Provide the [X, Y] coordinate of the cell's center where the given text is located.  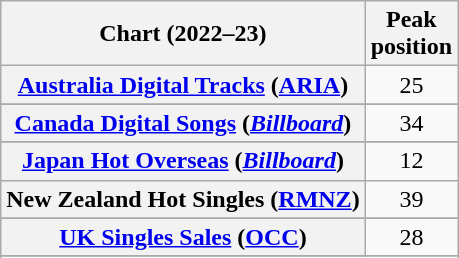
Peakposition [411, 34]
Japan Hot Overseas (Billboard) [183, 161]
12 [411, 161]
34 [411, 123]
New Zealand Hot Singles (RMNZ) [183, 199]
25 [411, 85]
Canada Digital Songs (Billboard) [183, 123]
39 [411, 199]
Chart (2022–23) [183, 34]
UK Singles Sales (OCC) [183, 237]
28 [411, 237]
Australia Digital Tracks (ARIA) [183, 85]
